Determine the [X, Y] coordinate at the center of the cell enclosing the given text.  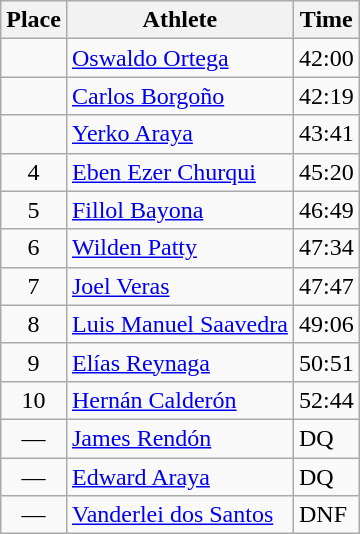
9 [34, 362]
Edward Araya [180, 477]
52:44 [326, 400]
47:47 [326, 286]
Place [34, 20]
42:19 [326, 96]
Hernán Calderón [180, 400]
Luis Manuel Saavedra [180, 324]
Athlete [180, 20]
43:41 [326, 134]
4 [34, 172]
Elías Reynaga [180, 362]
DNF [326, 515]
Carlos Borgoño [180, 96]
8 [34, 324]
49:06 [326, 324]
46:49 [326, 210]
Joel Veras [180, 286]
Wilden Patty [180, 248]
James Rendón [180, 438]
Fillol Bayona [180, 210]
Vanderlei dos Santos [180, 515]
7 [34, 286]
10 [34, 400]
47:34 [326, 248]
5 [34, 210]
Oswaldo Ortega [180, 58]
42:00 [326, 58]
45:20 [326, 172]
50:51 [326, 362]
Yerko Araya [180, 134]
Time [326, 20]
Eben Ezer Churqui [180, 172]
6 [34, 248]
